Pinpoint the cell where the given text exists, returning its (x, y) midpoint coordinate. 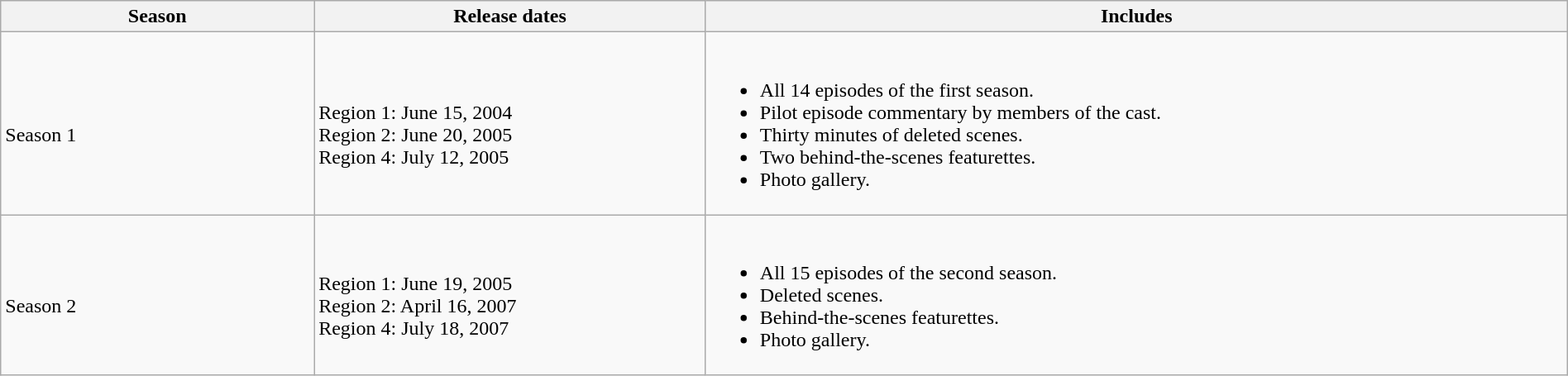
Includes (1136, 17)
All 15 episodes of the second season.Deleted scenes.Behind-the-scenes featurettes.Photo gallery. (1136, 295)
Season (157, 17)
Release dates (510, 17)
Region 1: June 19, 2005 Region 2: April 16, 2007 Region 4: July 18, 2007 (510, 295)
Season 1 (157, 124)
Region 1: June 15, 2004 Region 2: June 20, 2005 Region 4: July 12, 2005 (510, 124)
Season 2 (157, 295)
